Provide the [X, Y] coordinate of the cell's center where the given text is located.  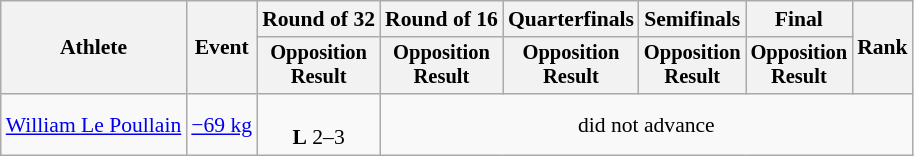
−69 kg [222, 124]
Quarterfinals [571, 19]
Round of 32 [318, 19]
Round of 16 [442, 19]
L 2–3 [318, 124]
did not advance [646, 124]
Athlete [94, 48]
Rank [882, 48]
William Le Poullain [94, 124]
Event [222, 48]
Semifinals [692, 19]
Final [800, 19]
